Capture the cell that displays the provided text and extract its (X, Y) central coordinate. 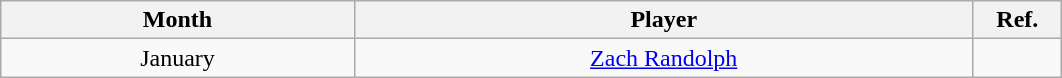
January (178, 58)
Zach Randolph (664, 58)
Ref. (1017, 20)
Player (664, 20)
Month (178, 20)
